Return the (X, Y) coordinate for the center point of the cell that contains the specified text.  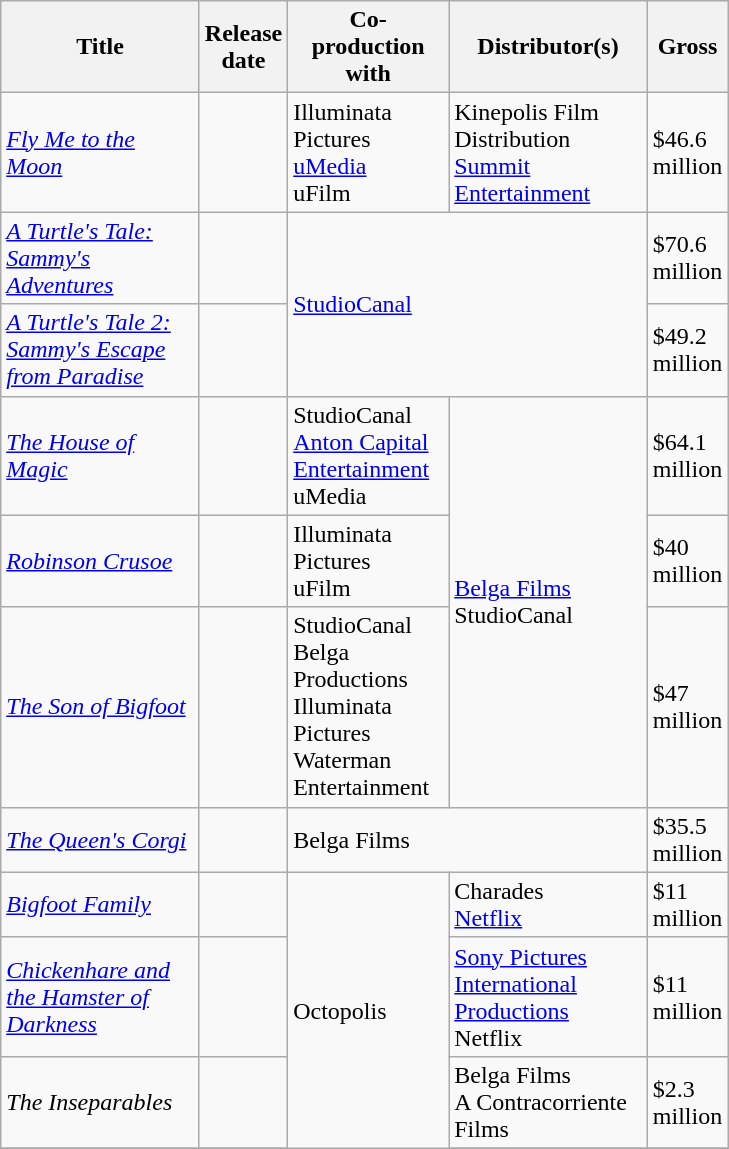
The Inseparables (100, 1102)
Co-production with (368, 47)
Illuminata PicturesuMediauFilm (368, 152)
Belga FilmsStudioCanal (548, 602)
A Turtle's Tale: Sammy's Adventures (100, 258)
The Son of Bigfoot (100, 707)
$2.3 million (687, 1102)
Fly Me to the Moon (100, 152)
CharadesNetflix (548, 904)
$46.6 million (687, 152)
Bigfoot Family (100, 904)
$49.2 million (687, 350)
Illuminata PicturesuFilm (368, 561)
Belga FilmsA Contracorriente Films (548, 1102)
$47 million (687, 707)
StudioCanal (468, 304)
Sony Pictures International ProductionsNetflix (548, 996)
StudioCanalAnton Capital EntertainmentuMedia (368, 456)
Title (100, 47)
$70.6 million (687, 258)
StudioCanalBelga ProductionsIlluminata PicturesWaterman Entertainment (368, 707)
Kinepolis Film DistributionSummit Entertainment (548, 152)
Octopolis (368, 1010)
Belga Films (468, 840)
$40 million (687, 561)
Robinson Crusoe (100, 561)
$64.1 million (687, 456)
Chickenhare and the Hamster of Darkness (100, 996)
A Turtle's Tale 2: Sammy's Escape from Paradise (100, 350)
$35.5 million (687, 840)
The House of Magic (100, 456)
Distributor(s) (548, 47)
Release date (243, 47)
The Queen's Corgi (100, 840)
Gross (687, 47)
